Provide the (x, y) coordinate of the cell's center where the given text is located.  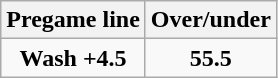
Wash +4.5 (74, 58)
55.5 (210, 58)
Over/under (210, 20)
Pregame line (74, 20)
